Pinpoint the cell where the given text exists, returning its (X, Y) midpoint coordinate. 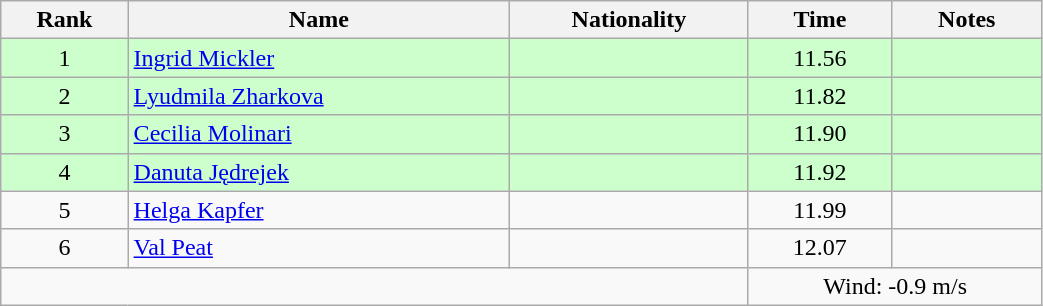
Nationality (630, 20)
2 (64, 96)
Val Peat (319, 248)
3 (64, 134)
11.82 (820, 96)
6 (64, 248)
Lyudmila Zharkova (319, 96)
Notes (966, 20)
Time (820, 20)
Danuta Jędrejek (319, 172)
12.07 (820, 248)
11.92 (820, 172)
11.56 (820, 58)
5 (64, 210)
11.90 (820, 134)
4 (64, 172)
Rank (64, 20)
11.99 (820, 210)
Cecilia Molinari (319, 134)
1 (64, 58)
Name (319, 20)
Wind: -0.9 m/s (895, 286)
Ingrid Mickler (319, 58)
Helga Kapfer (319, 210)
